For the text-containing cell, return its midpoint in (x, y) coordinate format. 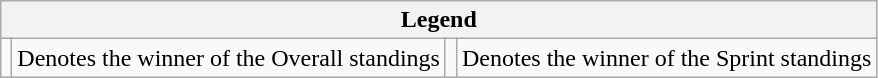
Denotes the winner of the Sprint standings (666, 58)
Legend (439, 20)
Denotes the winner of the Overall standings (229, 58)
